Determine the (X, Y) coordinate at the center of the cell enclosing the given text.  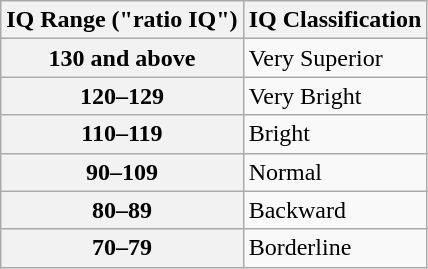
IQ Classification (335, 20)
90–109 (122, 172)
Backward (335, 210)
Very Superior (335, 58)
130 and above (122, 58)
120–129 (122, 96)
Bright (335, 134)
110–119 (122, 134)
Normal (335, 172)
80–89 (122, 210)
Borderline (335, 248)
IQ Range ("ratio IQ") (122, 20)
Very Bright (335, 96)
70–79 (122, 248)
